Output the (X, Y) coordinate of the center of the cell containing the given text.  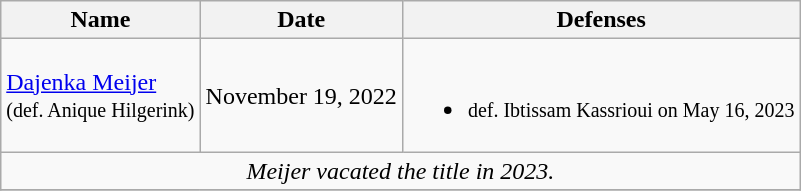
Defenses (601, 20)
Meijer vacated the title in 2023. (400, 171)
Name (100, 20)
Dajenka Meijer (def. Anique Hilgerink) (100, 96)
Date (301, 20)
def. Ibtissam Kassrioui on May 16, 2023 (601, 96)
November 19, 2022 (301, 96)
